For the text-containing cell, return its midpoint in (X, Y) coordinate format. 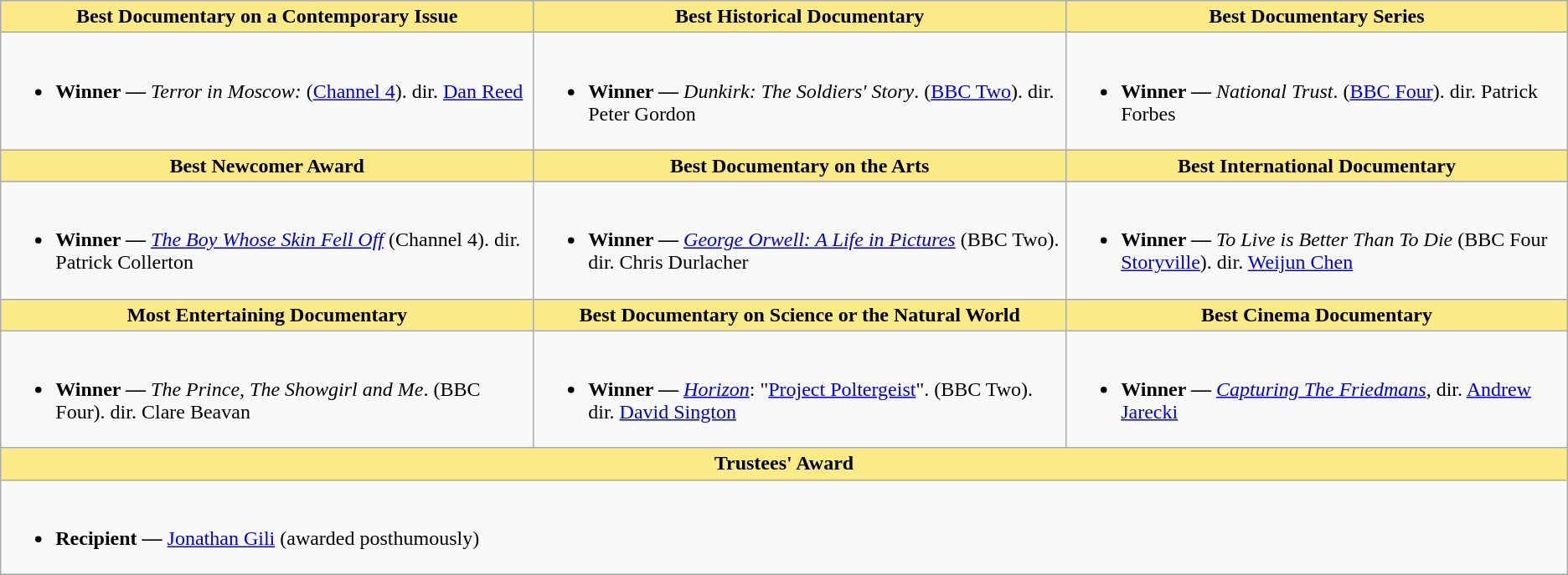
Winner — National Trust. (BBC Four). dir. Patrick Forbes (1317, 91)
Recipient — Jonathan Gili (awarded posthumously) (784, 527)
Winner — Dunkirk: The Soldiers' Story. (BBC Two). dir. Peter Gordon (800, 91)
Best Newcomer Award (267, 166)
Best Documentary Series (1317, 17)
Most Entertaining Documentary (267, 315)
Winner — To Live is Better Than To Die (BBC Four Storyville). dir. Weijun Chen (1317, 240)
Winner — The Prince, The Showgirl and Me. (BBC Four). dir. Clare Beavan (267, 389)
Best Documentary on a Contemporary Issue (267, 17)
Best Cinema Documentary (1317, 315)
Winner — Terror in Moscow: (Channel 4). dir. Dan Reed (267, 91)
Trustees' Award (784, 464)
Best Historical Documentary (800, 17)
Winner — George Orwell: A Life in Pictures (BBC Two). dir. Chris Durlacher (800, 240)
Winner — The Boy Whose Skin Fell Off (Channel 4). dir. Patrick Collerton (267, 240)
Winner — Capturing The Friedmans, dir. Andrew Jarecki (1317, 389)
Best International Documentary (1317, 166)
Best Documentary on the Arts (800, 166)
Best Documentary on Science or the Natural World (800, 315)
Winner — Horizon: "Project Poltergeist". (BBC Two). dir. David Sington (800, 389)
